Search for the cell housing the specified text and yield its (X, Y) center coordinate. 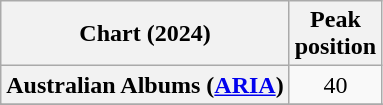
Chart (2024) (145, 34)
Peakposition (335, 34)
40 (335, 85)
Australian Albums (ARIA) (145, 85)
